Determine the [x, y] coordinate at the center of the cell enclosing the given text.  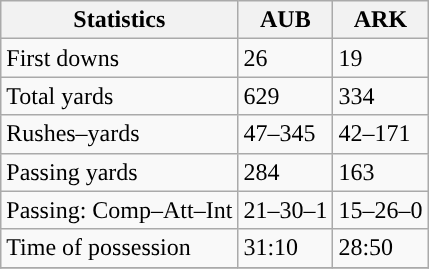
First downs [120, 58]
163 [380, 172]
28:50 [380, 248]
15–26–0 [380, 210]
284 [286, 172]
Total yards [120, 96]
629 [286, 96]
ARK [380, 20]
21–30–1 [286, 210]
Time of possession [120, 248]
334 [380, 96]
19 [380, 58]
42–171 [380, 134]
Rushes–yards [120, 134]
31:10 [286, 248]
26 [286, 58]
Passing yards [120, 172]
Passing: Comp–Att–Int [120, 210]
AUB [286, 20]
Statistics [120, 20]
47–345 [286, 134]
